Pinpoint the cell where the given text exists, returning its [X, Y] midpoint coordinate. 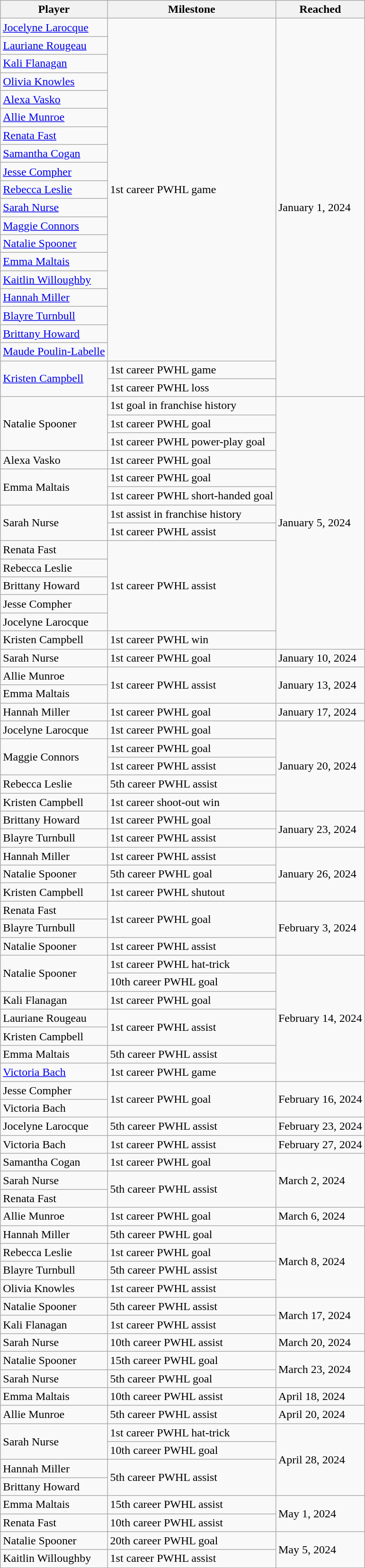
February 27, 2024 [320, 1144]
1st career PWHL power-play goal [191, 442]
March 23, 2024 [320, 1369]
February 16, 2024 [320, 1099]
1st career PWHL win [191, 640]
1st career shoot-out win [191, 802]
January 23, 2024 [320, 829]
20th career PWHL goal [191, 1541]
15th career PWHL goal [191, 1360]
March 20, 2024 [320, 1342]
January 20, 2024 [320, 766]
1st career PWHL loss [191, 388]
January 5, 2024 [320, 523]
April 18, 2024 [320, 1397]
January 13, 2024 [320, 685]
15th career PWHL assist [191, 1505]
Milestone [191, 9]
May 5, 2024 [320, 1550]
January 1, 2024 [320, 207]
January 10, 2024 [320, 658]
1st career PWHL short-handed goal [191, 496]
January 26, 2024 [320, 874]
February 23, 2024 [320, 1126]
April 20, 2024 [320, 1415]
May 1, 2024 [320, 1514]
Reached [320, 9]
February 3, 2024 [320, 928]
1st career PWHL shutout [191, 892]
March 6, 2024 [320, 1216]
January 17, 2024 [320, 712]
March 2, 2024 [320, 1180]
Player [54, 9]
Maude Poulin-Labelle [54, 352]
March 17, 2024 [320, 1315]
1st assist in franchise history [191, 514]
March 8, 2024 [320, 1261]
1st goal in franchise history [191, 406]
April 28, 2024 [320, 1460]
February 14, 2024 [320, 1018]
